Detect which cell encompasses the target text, then output its [x, y] center coordinate. 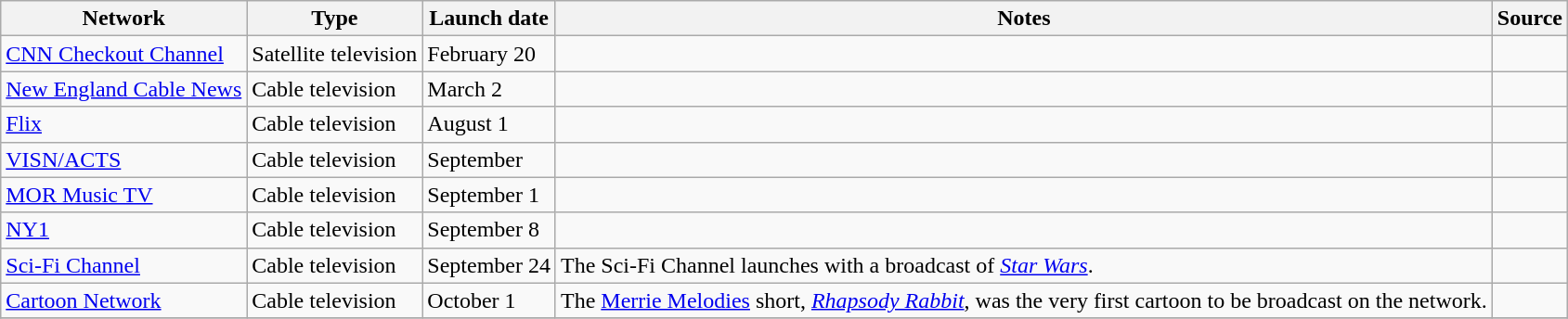
September 8 [489, 230]
CNN Checkout Channel [124, 54]
The Sci-Fi Channel launches with a broadcast of Star Wars. [1023, 265]
Satellite television [334, 54]
Cartoon Network [124, 300]
MOR Music TV [124, 195]
NY1 [124, 230]
Source [1530, 19]
VISN/ACTS [124, 159]
Type [334, 19]
March 2 [489, 89]
February 20 [489, 54]
Flix [124, 124]
September 1 [489, 195]
The Merrie Melodies short, Rhapsody Rabbit, was the very first cartoon to be broadcast on the network. [1023, 300]
Sci-Fi Channel [124, 265]
Launch date [489, 19]
September [489, 159]
October 1 [489, 300]
Notes [1023, 19]
Network [124, 19]
August 1 [489, 124]
New England Cable News [124, 89]
September 24 [489, 265]
